Find where the given text appears and provide that cell's center as [X, Y] coordinate. 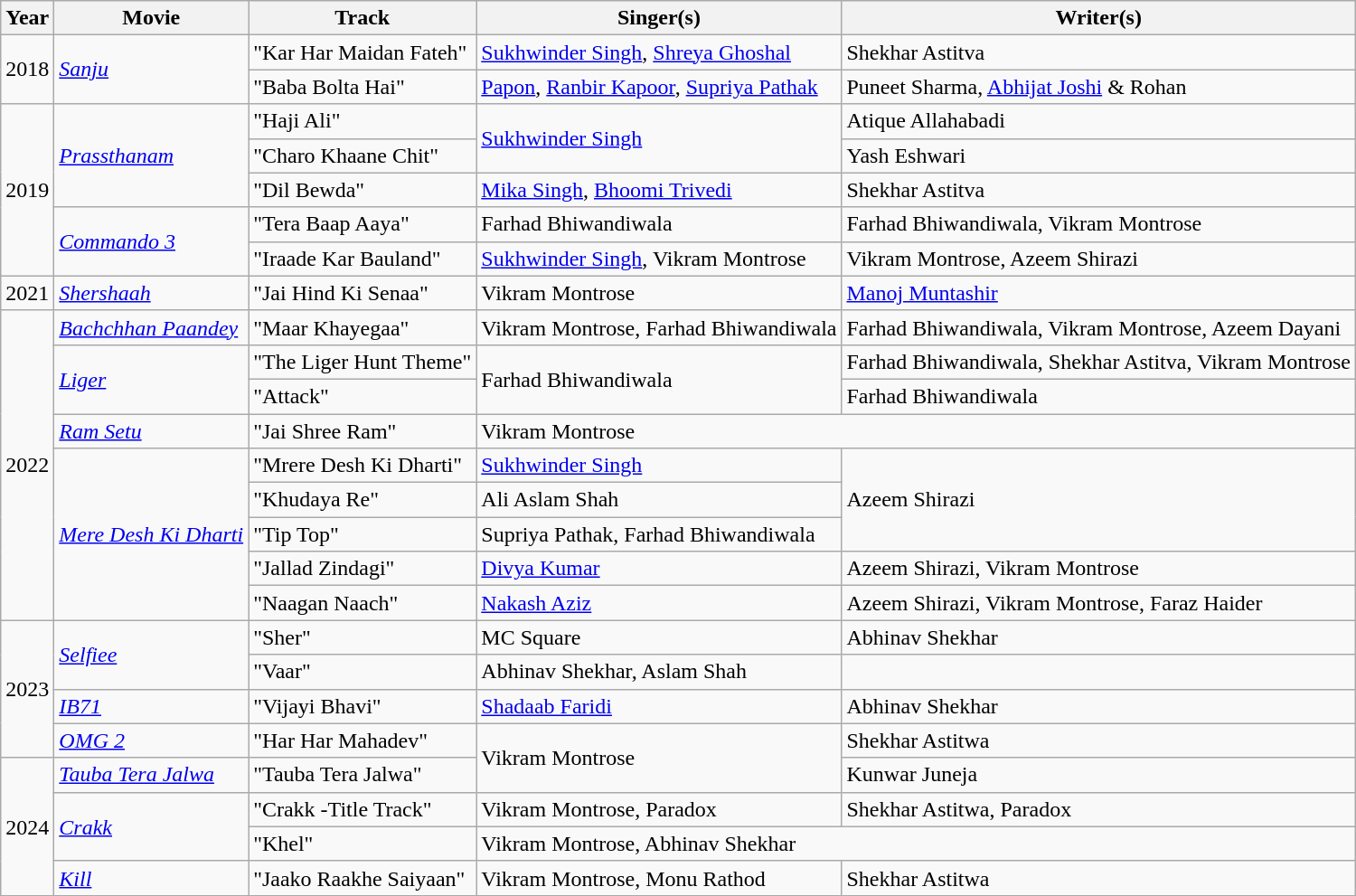
Vikram Montrose, Paradox [659, 809]
Mere Desh Ki Dharti [152, 534]
"Jai Shree Ram" [363, 431]
2024 [27, 826]
Crakk [152, 826]
"The Liger Hunt Theme" [363, 362]
"Crakk -Title Track" [363, 809]
"Haji Ali" [363, 121]
"Khel" [363, 844]
Kill [152, 878]
Commando 3 [152, 241]
Sukhwinder Singh, Shreya Ghoshal [659, 52]
Divya Kumar [659, 569]
"Har Har Mahadev" [363, 740]
Movie [152, 18]
IB71 [152, 706]
"Dil Bewda" [363, 190]
"Maar Khayegaa" [363, 327]
Year [27, 18]
Kunwar Juneja [1098, 775]
Sanju [152, 70]
Shekhar Astitwa, Paradox [1098, 809]
"Charo Khaane Chit" [363, 156]
Atique Allahabadi [1098, 121]
Azeem Shirazi, Vikram Montrose, Faraz Haider [1098, 603]
Shadaab Faridi [659, 706]
Singer(s) [659, 18]
Papon, Ranbir Kapoor, Supriya Pathak [659, 87]
"Kar Har Maidan Fateh" [363, 52]
Vikram Montrose, Abhinav Shekhar [917, 844]
"Tip Top" [363, 534]
"Jai Hind Ki Senaa" [363, 293]
Vikram Montrose, Azeem Shirazi [1098, 259]
Farhad Bhiwandiwala, Vikram Montrose, Azeem Dayani [1098, 327]
Farhad Bhiwandiwala, Shekhar Astitva, Vikram Montrose [1098, 362]
Abhinav Shekhar, Aslam Shah [659, 672]
Liger [152, 379]
"Jaako Raakhe Saiyaan" [363, 878]
Mika Singh, Bhoomi Trivedi [659, 190]
"Baba Bolta Hai" [363, 87]
"Tera Baap Aaya" [363, 224]
"Tauba Tera Jalwa" [363, 775]
Vikram Montrose, Monu Rathod [659, 878]
2019 [27, 190]
Writer(s) [1098, 18]
"Naagan Naach" [363, 603]
2023 [27, 689]
MC Square [659, 637]
"Mrere Desh Ki Dharti" [363, 466]
Supriya Pathak, Farhad Bhiwandiwala [659, 534]
Ram Setu [152, 431]
Sukhwinder Singh, Vikram Montrose [659, 259]
Yash Eshwari [1098, 156]
"Vijayi Bhavi" [363, 706]
"Khudaya Re" [363, 500]
Azeem Shirazi [1098, 500]
"Sher" [363, 637]
Azeem Shirazi, Vikram Montrose [1098, 569]
Selfiee [152, 655]
"Iraade Kar Bauland" [363, 259]
2021 [27, 293]
Nakash Aziz [659, 603]
2022 [27, 465]
Bachchhan Paandey [152, 327]
"Attack" [363, 396]
Ali Aslam Shah [659, 500]
2018 [27, 70]
Farhad Bhiwandiwala, Vikram Montrose [1098, 224]
Puneet Sharma, Abhijat Joshi & Rohan [1098, 87]
Track [363, 18]
Tauba Tera Jalwa [152, 775]
"Jallad Zindagi" [363, 569]
Shershaah [152, 293]
"Vaar" [363, 672]
OMG 2 [152, 740]
Manoj Muntashir [1098, 293]
Prassthanam [152, 156]
Vikram Montrose, Farhad Bhiwandiwala [659, 327]
